Capture the cell that displays the provided text and extract its (x, y) central coordinate. 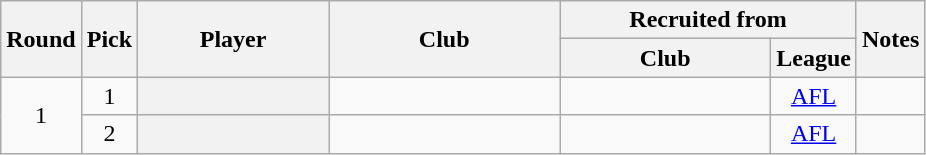
League (814, 58)
Recruited from (708, 20)
Player (234, 39)
Pick (109, 39)
Notes (890, 39)
Round (41, 39)
2 (109, 134)
